For the text-containing cell, return its midpoint in [X, Y] coordinate format. 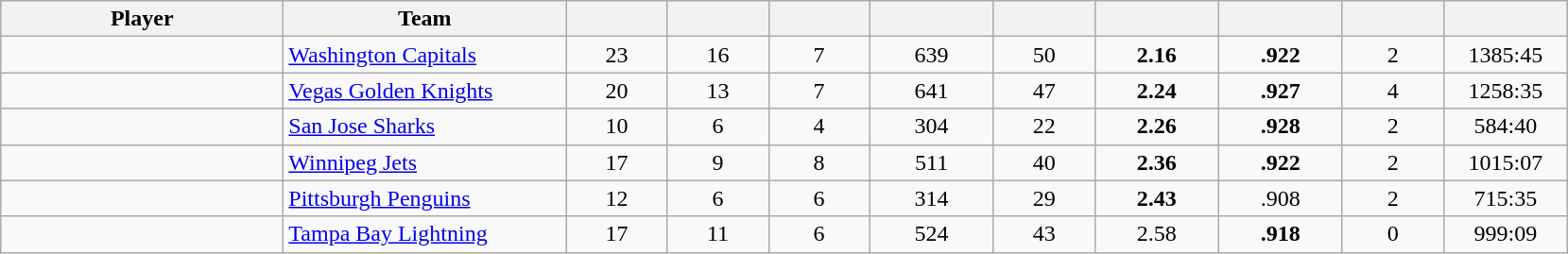
29 [1043, 198]
639 [932, 55]
.908 [1280, 198]
.927 [1280, 91]
2.24 [1157, 91]
23 [616, 55]
22 [1043, 127]
20 [616, 91]
584:40 [1505, 127]
Player [142, 19]
0 [1393, 234]
2.26 [1157, 127]
1258:35 [1505, 91]
.928 [1280, 127]
Tampa Bay Lightning [425, 234]
Vegas Golden Knights [425, 91]
2.36 [1157, 162]
999:09 [1505, 234]
524 [932, 234]
2.16 [1157, 55]
40 [1043, 162]
12 [616, 198]
2.58 [1157, 234]
314 [932, 198]
16 [718, 55]
13 [718, 91]
1385:45 [1505, 55]
Team [425, 19]
1015:07 [1505, 162]
.918 [1280, 234]
715:35 [1505, 198]
304 [932, 127]
2.43 [1157, 198]
10 [616, 127]
Washington Capitals [425, 55]
43 [1043, 234]
Pittsburgh Penguins [425, 198]
11 [718, 234]
511 [932, 162]
641 [932, 91]
San Jose Sharks [425, 127]
47 [1043, 91]
9 [718, 162]
8 [818, 162]
50 [1043, 55]
Winnipeg Jets [425, 162]
